Capture the cell that displays the provided text and extract its [X, Y] central coordinate. 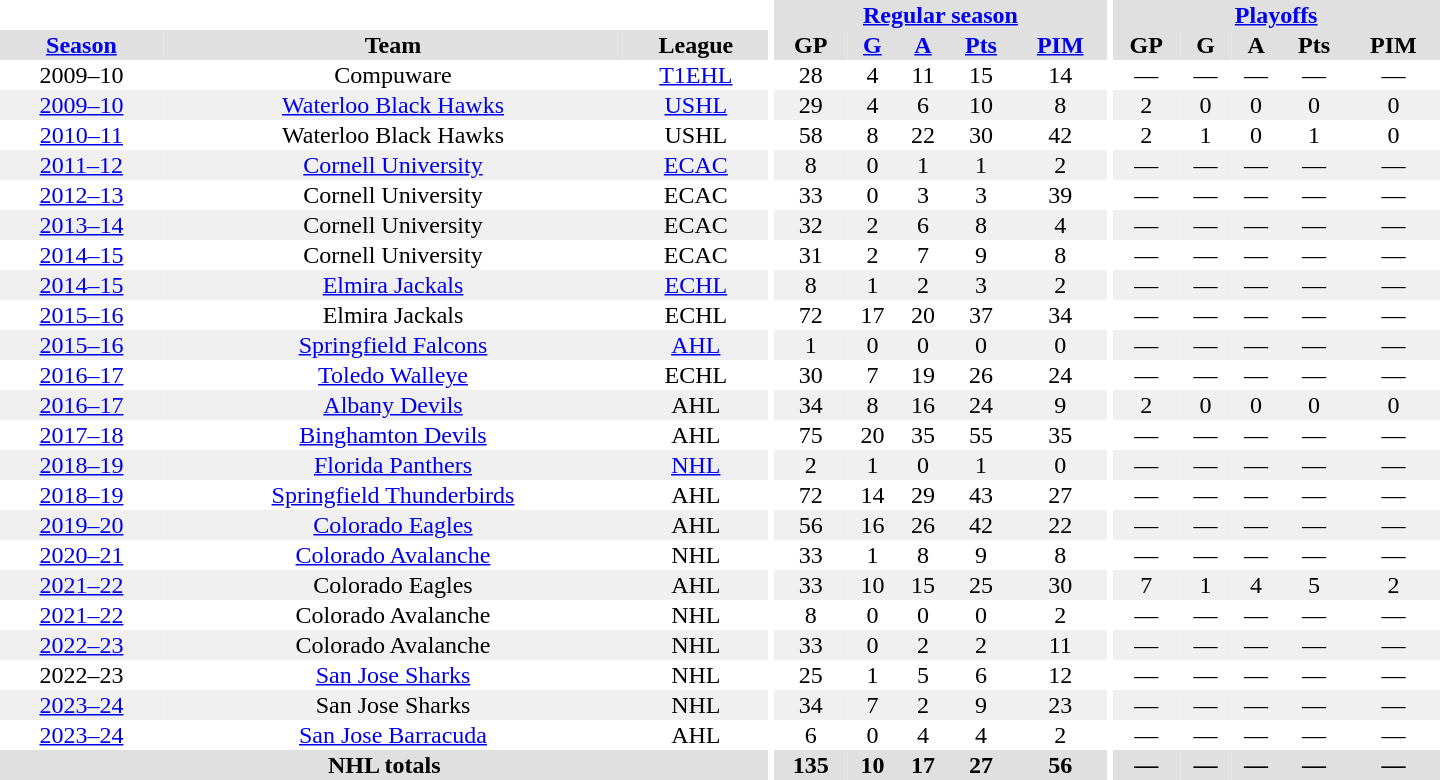
19 [924, 375]
135 [810, 765]
San Jose Barracuda [393, 735]
Compuware [393, 75]
31 [810, 255]
Springfield Falcons [393, 345]
Florida Panthers [393, 465]
Albany Devils [393, 405]
2013–14 [82, 225]
2019–20 [82, 525]
2017–18 [82, 435]
58 [810, 135]
Binghamton Devils [393, 435]
Springfield Thunderbirds [393, 495]
2012–13 [82, 195]
League [696, 45]
Toledo Walleye [393, 375]
2010–11 [82, 135]
Playoffs [1276, 15]
39 [1060, 195]
2011–12 [82, 165]
55 [981, 435]
12 [1060, 675]
32 [810, 225]
43 [981, 495]
Regular season [940, 15]
28 [810, 75]
2020–21 [82, 555]
T1EHL [696, 75]
75 [810, 435]
NHL totals [384, 765]
37 [981, 315]
Season [82, 45]
Team [393, 45]
23 [1060, 705]
